For the text-containing cell, return its midpoint in (X, Y) coordinate format. 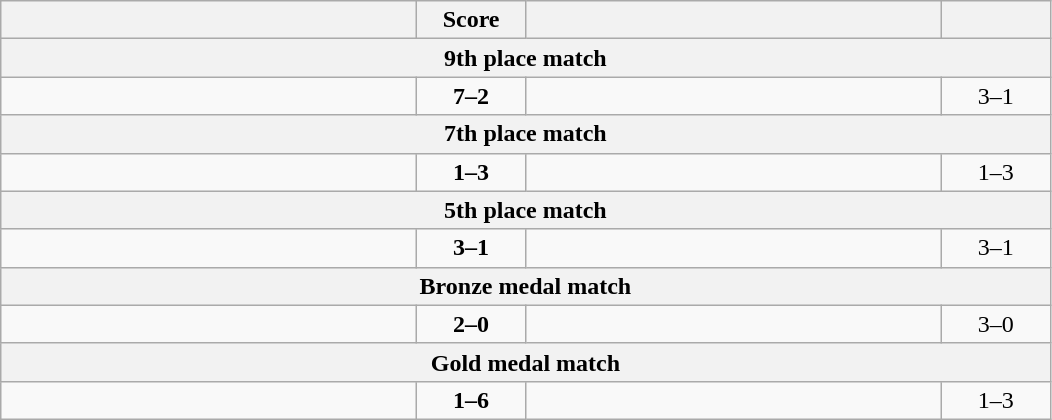
Gold medal match (526, 362)
9th place match (526, 58)
5th place match (526, 210)
2–0 (472, 324)
7th place match (526, 134)
7–2 (472, 96)
Bronze medal match (526, 286)
1–6 (472, 400)
3–0 (996, 324)
Score (472, 20)
